Return (x, y) of the center of cell containing provided text 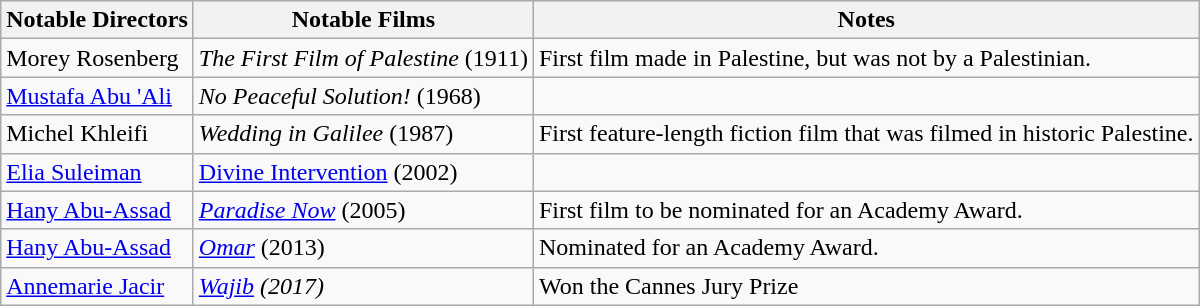
Michel Khleifi (98, 134)
First film made in Palestine, but was not by a Palestinian. (866, 58)
Annemarie Jacir (98, 286)
First feature-length fiction film that was filmed in historic Palestine. (866, 134)
The First Film of Palestine (1911) (363, 58)
Notes (866, 20)
Nominated for an Academy Award. (866, 248)
Elia Suleiman (98, 172)
Omar (2013) (363, 248)
Won the Cannes Jury Prize (866, 286)
Morey Rosenberg (98, 58)
Notable Directors (98, 20)
Wajib (2017) (363, 286)
Divine Intervention (2002) (363, 172)
Paradise Now (2005) (363, 210)
Notable Films (363, 20)
First film to be nominated for an Academy Award. (866, 210)
No Peaceful Solution! (1968) (363, 96)
Wedding in Galilee (1987) (363, 134)
Mustafa Abu 'Ali (98, 96)
